Search for the cell housing the specified text and yield its [X, Y] center coordinate. 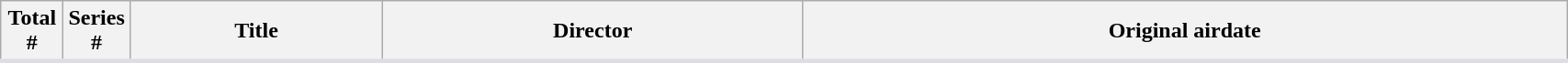
Series# [96, 31]
Original airdate [1185, 31]
Director [593, 31]
Title [255, 31]
Total# [32, 31]
